Scan for the cell matching the given text and deliver its (X, Y) coordinate at center. 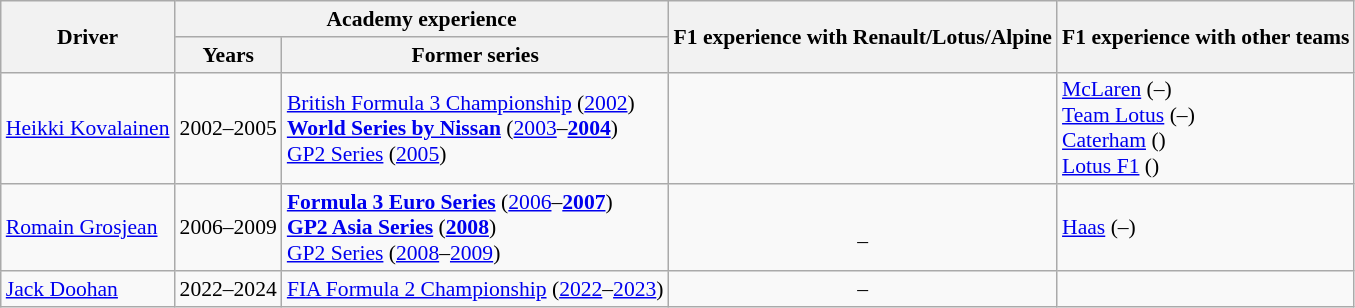
2022–2024 (228, 289)
British Formula 3 Championship (2002)World Series by Nissan (2003–2004)GP2 Series (2005) (476, 128)
Years (228, 55)
McLaren (–)Team Lotus (–)Caterham ()Lotus F1 () (1206, 128)
F1 experience with other teams (1206, 36)
Former series (476, 55)
Academy experience (422, 19)
2006–2009 (228, 228)
Jack Doohan (88, 289)
Formula 3 Euro Series (2006–2007)GP2 Asia Series (2008)GP2 Series (2008–2009) (476, 228)
Heikki Kovalainen (88, 128)
2002–2005 (228, 128)
Driver (88, 36)
Romain Grosjean (88, 228)
Haas (–) (1206, 228)
F1 experience with Renault/Lotus/Alpine (863, 36)
FIA Formula 2 Championship (2022–2023) (476, 289)
